Output the [x, y] coordinate of the center of the cell containing the given text.  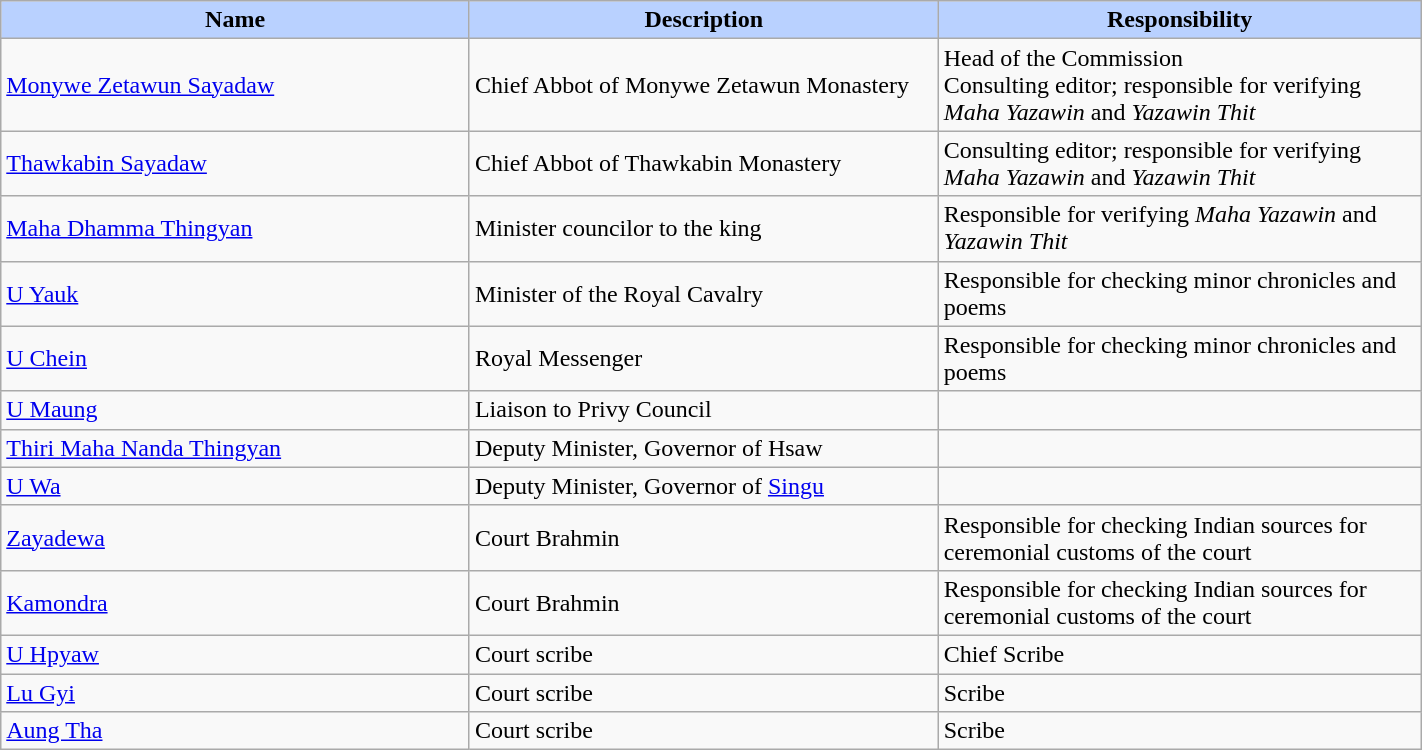
U Wa [236, 486]
Monywe Zetawun Sayadaw [236, 85]
Description [704, 20]
Thiri Maha Nanda Thingyan [236, 448]
Deputy Minister, Governor of Singu [704, 486]
Chief Scribe [1180, 654]
Maha Dhamma Thingyan [236, 228]
Consulting editor; responsible for verifying Maha Yazawin and Yazawin Thit [1180, 164]
Liaison to Privy Council [704, 410]
Aung Tha [236, 731]
Name [236, 20]
Minister councilor to the king [704, 228]
Kamondra [236, 602]
Chief Abbot of Monywe Zetawun Monastery [704, 85]
Chief Abbot of Thawkabin Monastery [704, 164]
U Chein [236, 358]
U Yauk [236, 294]
Zayadewa [236, 538]
Responsible for verifying Maha Yazawin and Yazawin Thit [1180, 228]
U Maung [236, 410]
Deputy Minister, Governor of Hsaw [704, 448]
Lu Gyi [236, 693]
U Hpyaw [236, 654]
Responsibility [1180, 20]
Minister of the Royal Cavalry [704, 294]
Head of the Commission Consulting editor; responsible for verifying Maha Yazawin and Yazawin Thit [1180, 85]
Royal Messenger [704, 358]
Thawkabin Sayadaw [236, 164]
